Provide the (X, Y) coordinate of the cell's center where the given text is located.  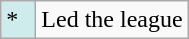
* (18, 20)
Led the league (112, 20)
